Detect which cell encompasses the target text, then output its [x, y] center coordinate. 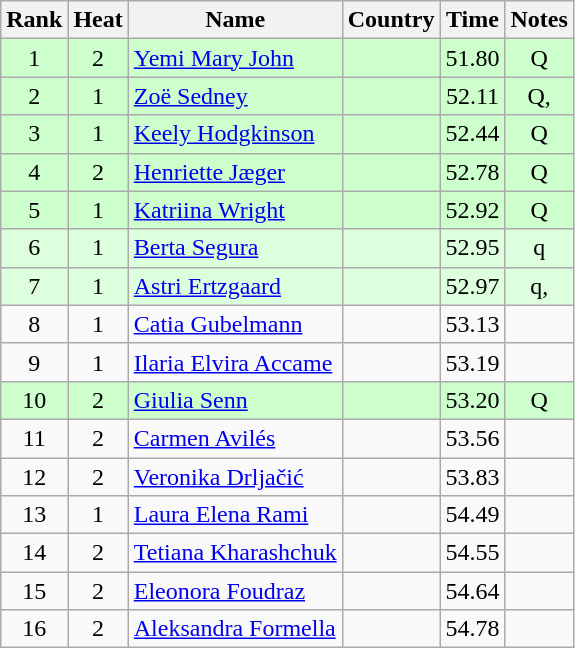
3 [34, 134]
Catia Gubelmann [235, 324]
52.78 [472, 172]
52.92 [472, 210]
14 [34, 553]
53.13 [472, 324]
Zoë Sedney [235, 96]
Laura Elena Rami [235, 515]
12 [34, 477]
54.55 [472, 553]
51.80 [472, 58]
10 [34, 400]
Astri Ertzgaard [235, 286]
Rank [34, 20]
13 [34, 515]
11 [34, 438]
Heat [98, 20]
53.56 [472, 438]
4 [34, 172]
Notes [539, 20]
Berta Segura [235, 248]
Yemi Mary John [235, 58]
Carmen Avilés [235, 438]
Giulia Senn [235, 400]
Keely Hodgkinson [235, 134]
q [539, 248]
Veronika Drljačić [235, 477]
6 [34, 248]
7 [34, 286]
8 [34, 324]
54.49 [472, 515]
Q, [539, 96]
9 [34, 362]
Time [472, 20]
53.19 [472, 362]
Eleonora Foudraz [235, 591]
Tetiana Kharashchuk [235, 553]
54.78 [472, 629]
16 [34, 629]
52.44 [472, 134]
53.20 [472, 400]
q, [539, 286]
Ilaria Elvira Accame [235, 362]
53.83 [472, 477]
5 [34, 210]
52.11 [472, 96]
52.95 [472, 248]
15 [34, 591]
Henriette Jæger [235, 172]
Name [235, 20]
Katriina Wright [235, 210]
52.97 [472, 286]
Country [391, 20]
54.64 [472, 591]
Aleksandra Formella [235, 629]
